Return [x, y] of the center of cell containing provided text 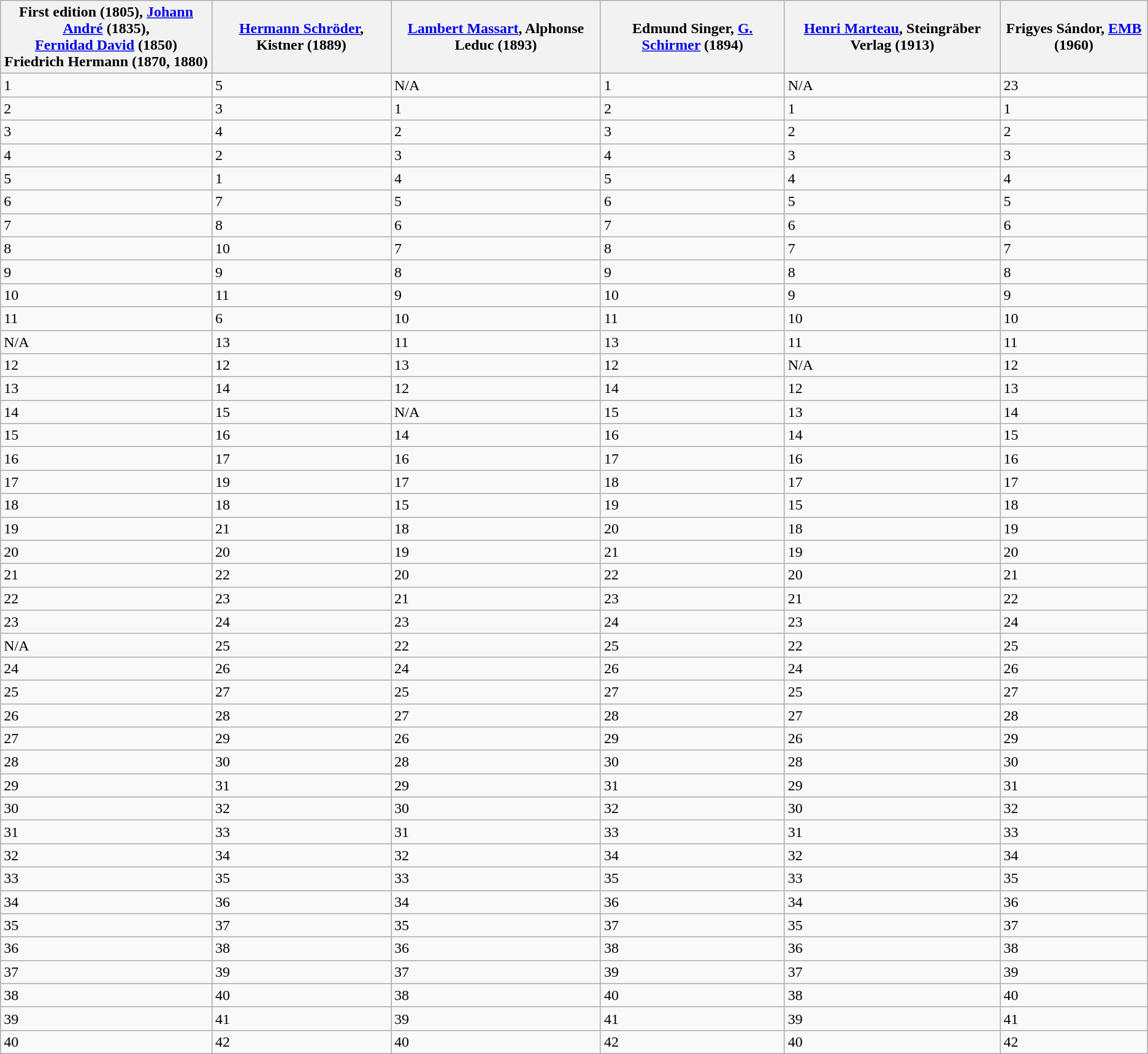
Hermann Schröder, Kistner (1889) [301, 37]
Lambert Massart, Alphonse Leduc (1893) [496, 37]
First edition (1805), Johann André (1835),Fernidad David (1850)Friedrich Hermann (1870, 1880) [107, 37]
Henri Marteau, Steingräber Verlag (1913) [892, 37]
Frigyes Sándor, EMB (1960) [1074, 37]
Edmund Singer, G. Schirmer (1894) [692, 37]
